Find where the given text appears and provide that cell's center as (X, Y) coordinate. 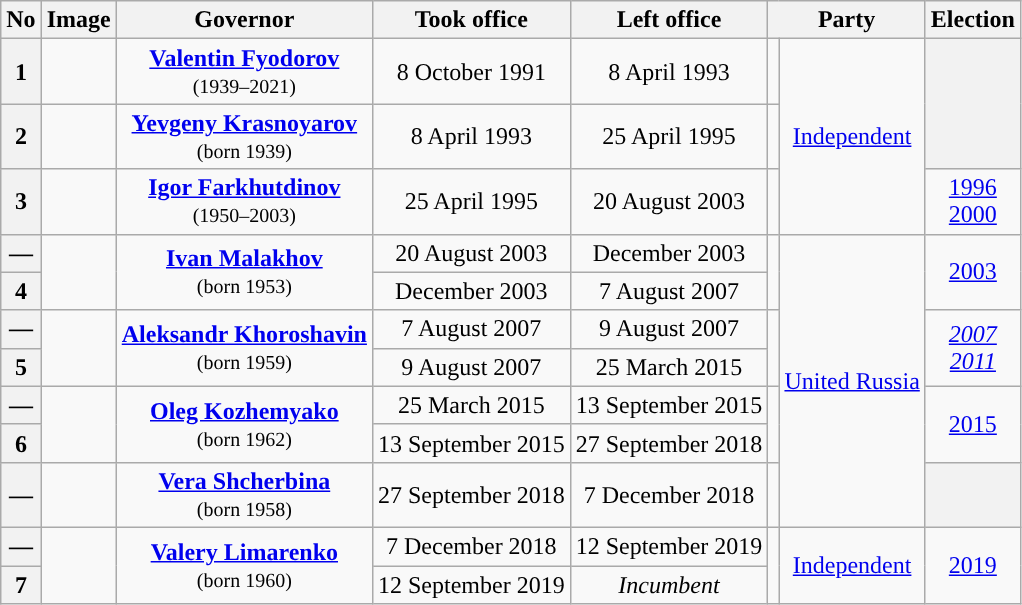
1 (21, 72)
Yevgeny Krasnoyarov(born 1939) (244, 136)
19962000 (972, 202)
United Russia (852, 380)
2003 (972, 272)
Governor (244, 20)
20072011 (972, 348)
Took office (471, 20)
3 (21, 202)
Incumbent (669, 585)
Vera Shcherbina(born 1958) (244, 494)
Left office (669, 20)
Ivan Malakhov(born 1953) (244, 272)
Valentin Fyodorov(1939–2021) (244, 72)
No (21, 20)
Aleksandr Khoroshavin(born 1959) (244, 348)
Image (78, 20)
2015 (972, 424)
Party (846, 20)
6 (21, 443)
7 (21, 585)
Igor Farkhutdinov(1950–2003) (244, 202)
8 October 1991 (471, 72)
Election (972, 20)
Valery Limarenko(born 1960) (244, 565)
2019 (972, 565)
Oleg Kozhemyako(born 1962) (244, 424)
4 (21, 291)
2 (21, 136)
5 (21, 367)
